Locate the cell with the specified text and output its [X, Y] center coordinate. 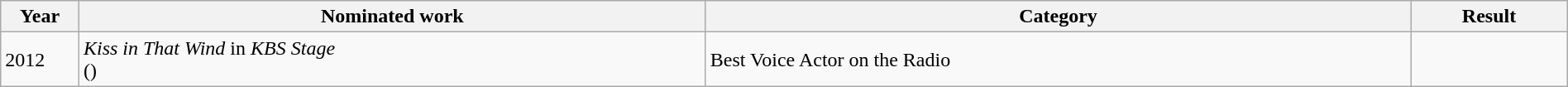
Result [1489, 17]
Best Voice Actor on the Radio [1059, 60]
Nominated work [392, 17]
Year [40, 17]
Category [1059, 17]
2012 [40, 60]
Kiss in That Wind in KBS Stage() [392, 60]
